Extract the [X, Y] coordinate from the center of the cell holding the provided text.  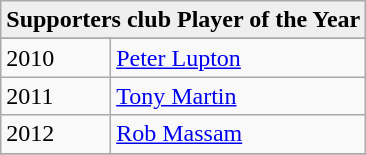
Tony Martin [238, 96]
2010 [56, 58]
2012 [56, 134]
2011 [56, 96]
Peter Lupton [238, 58]
Supporters club Player of the Year [184, 20]
Rob Massam [238, 134]
